Search for the cell housing the specified text and yield its [x, y] center coordinate. 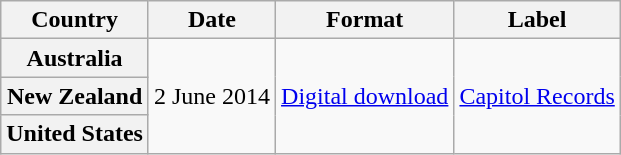
Label [537, 20]
United States [75, 134]
Capitol Records [537, 96]
Digital download [365, 96]
Format [365, 20]
2 June 2014 [212, 96]
Australia [75, 58]
New Zealand [75, 96]
Date [212, 20]
Country [75, 20]
